Identify which cell holds the provided text, then report its (X, Y) central coordinate. 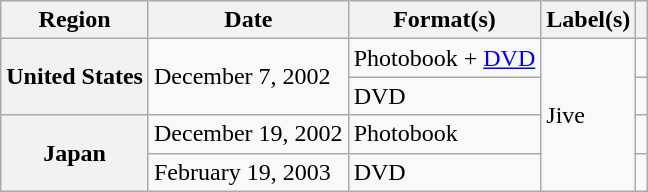
Label(s) (588, 20)
Region (75, 20)
Photobook (444, 134)
December 7, 2002 (248, 77)
Jive (588, 115)
Date (248, 20)
Japan (75, 153)
February 19, 2003 (248, 172)
December 19, 2002 (248, 134)
United States (75, 77)
Photobook + DVD (444, 58)
Format(s) (444, 20)
